Pinpoint the cell where the given text exists, returning its [x, y] midpoint coordinate. 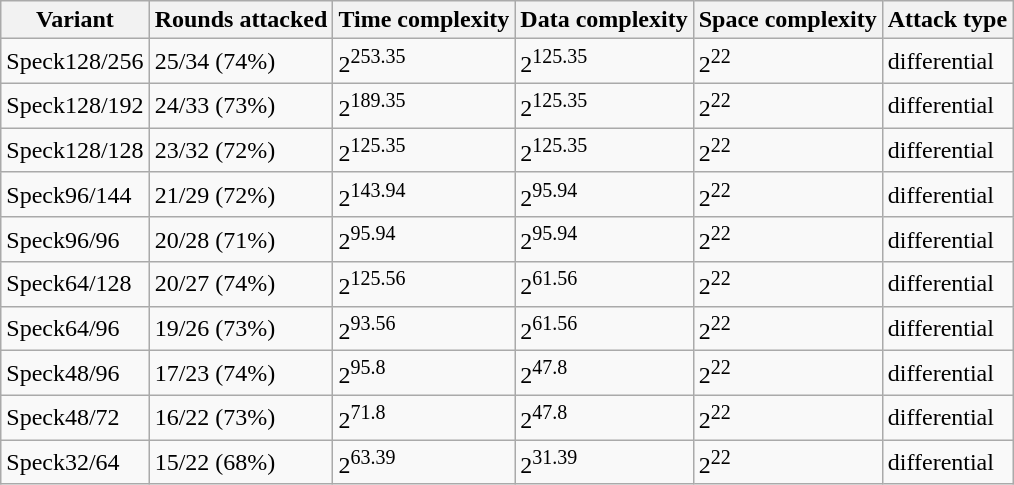
17/23 (74%) [241, 374]
2143.94 [424, 194]
Speck128/256 [75, 62]
Attack type [947, 20]
293.56 [424, 328]
24/33 (73%) [241, 106]
Speck32/64 [75, 462]
2125.56 [424, 284]
15/22 (68%) [241, 462]
Speck96/144 [75, 194]
20/28 (71%) [241, 240]
Speck96/96 [75, 240]
295.8 [424, 374]
Speck128/128 [75, 150]
19/26 (73%) [241, 328]
Speck128/192 [75, 106]
25/34 (74%) [241, 62]
Space complexity [788, 20]
271.8 [424, 418]
20/27 (74%) [241, 284]
231.39 [604, 462]
Variant [75, 20]
Data complexity [604, 20]
Speck48/96 [75, 374]
263.39 [424, 462]
Time complexity [424, 20]
Speck64/128 [75, 284]
2189.35 [424, 106]
Rounds attacked [241, 20]
2253.35 [424, 62]
23/32 (72%) [241, 150]
Speck48/72 [75, 418]
21/29 (72%) [241, 194]
Speck64/96 [75, 328]
16/22 (73%) [241, 418]
